Find where the given text appears and provide that cell's center as [X, Y] coordinate. 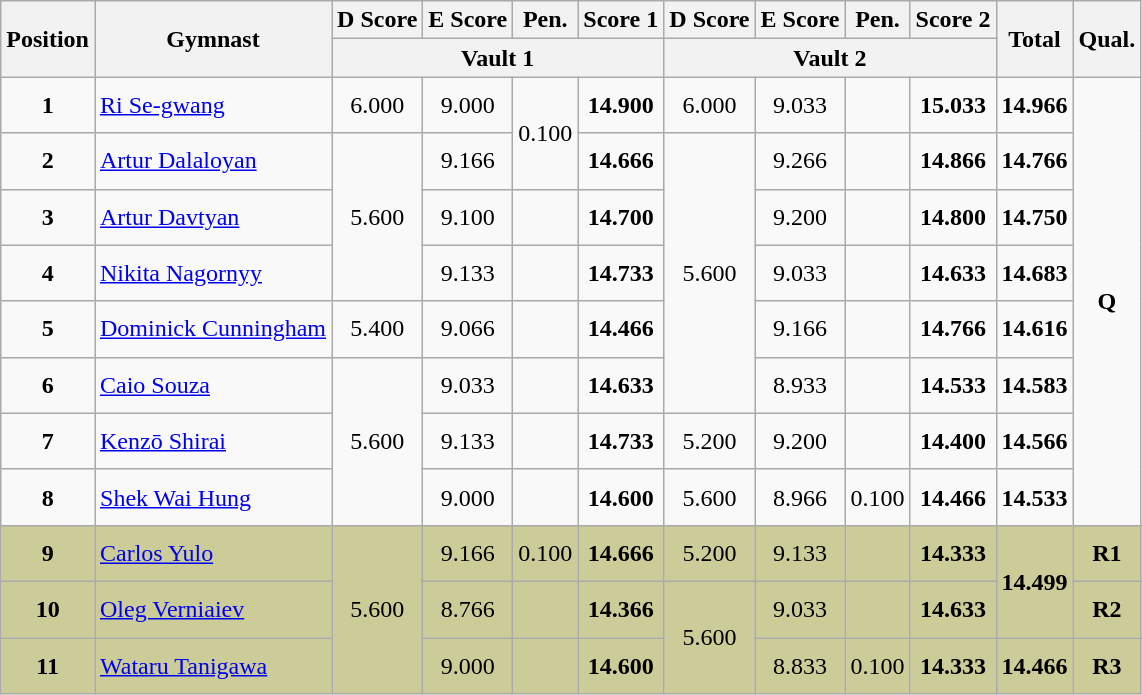
14.800 [953, 217]
Gymnast [212, 39]
9.100 [468, 217]
14.499 [1034, 581]
14.966 [1034, 105]
4 [48, 273]
9 [48, 553]
Artur Davtyan [212, 217]
14.366 [621, 609]
14.583 [1034, 385]
14.400 [953, 441]
Carlos Yulo [212, 553]
Qual. [1107, 39]
Position [48, 39]
Artur Dalaloyan [212, 161]
R3 [1107, 666]
Nikita Nagornyy [212, 273]
9.066 [468, 329]
Oleg Verniaiev [212, 609]
7 [48, 441]
Score 1 [621, 20]
10 [48, 609]
11 [48, 666]
14.866 [953, 161]
5 [48, 329]
Total [1034, 39]
Shek Wai Hung [212, 497]
8.933 [800, 385]
14.683 [1034, 273]
14.900 [621, 105]
8 [48, 497]
3 [48, 217]
14.616 [1034, 329]
Score 2 [953, 20]
6 [48, 385]
5.400 [378, 329]
8.966 [800, 497]
15.033 [953, 105]
1 [48, 105]
Dominick Cunningham [212, 329]
R1 [1107, 553]
8.766 [468, 609]
8.833 [800, 666]
9.266 [800, 161]
Q [1107, 301]
Ri Se-gwang [212, 105]
14.750 [1034, 217]
2 [48, 161]
Vault 1 [498, 58]
Kenzō Shirai [212, 441]
Vault 2 [830, 58]
14.566 [1034, 441]
Caio Souza [212, 385]
Wataru Tanigawa [212, 666]
R2 [1107, 609]
14.700 [621, 217]
